Capture the cell that displays the provided text and extract its (X, Y) central coordinate. 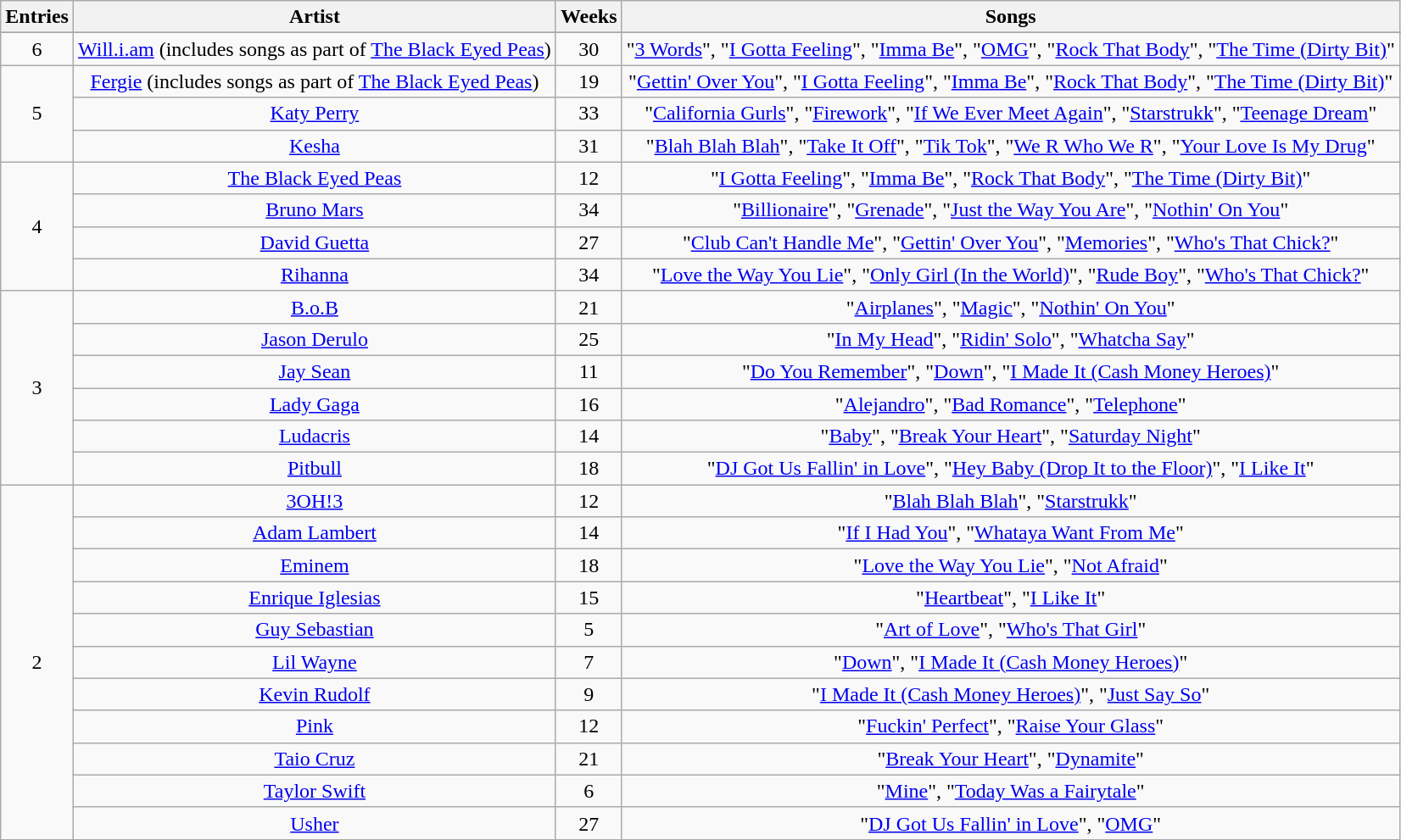
Ludacris (314, 437)
Enrique Iglesias (314, 598)
31 (589, 146)
Rihanna (314, 275)
Entries (37, 17)
Taylor Swift (314, 791)
11 (589, 371)
"In My Head", "Ridin' Solo", "Whatcha Say" (1011, 339)
"I Gotta Feeling", "Imma Be", "Rock That Body", "The Time (Dirty Bit)" (1011, 178)
25 (589, 339)
"DJ Got Us Fallin' in Love", "Hey Baby (Drop It to the Floor)", "I Like It" (1011, 469)
33 (589, 114)
30 (589, 49)
Taio Cruz (314, 759)
Kesha (314, 146)
"Do You Remember", "Down", "I Made It (Cash Money Heroes)" (1011, 371)
"Baby", "Break Your Heart", "Saturday Night" (1011, 437)
"Airplanes", "Magic", "Nothin' On You" (1011, 307)
"3 Words", "I Gotta Feeling", "Imma Be", "OMG", "Rock That Body", "The Time (Dirty Bit)" (1011, 49)
"Club Can't Handle Me", "Gettin' Over You", "Memories", "Who's That Chick?" (1011, 242)
"California Gurls", "Firework", "If We Ever Meet Again", "Starstrukk", "Teenage Dream" (1011, 114)
Jason Derulo (314, 339)
Katy Perry (314, 114)
7 (589, 662)
Usher (314, 823)
"DJ Got Us Fallin' in Love", "OMG" (1011, 823)
16 (589, 404)
Songs (1011, 17)
"Mine", "Today Was a Fairytale" (1011, 791)
Weeks (589, 17)
Eminem (314, 565)
"Break Your Heart", "Dynamite" (1011, 759)
"I Made It (Cash Money Heroes)", "Just Say So" (1011, 694)
"Blah Blah Blah", "Starstrukk" (1011, 501)
4 (37, 226)
"Love the Way You Lie", "Not Afraid" (1011, 565)
2 (37, 663)
19 (589, 81)
Pink (314, 726)
"Heartbeat", "I Like It" (1011, 598)
B.o.B (314, 307)
Pitbull (314, 469)
"Blah Blah Blah", "Take It Off", "Tik Tok", "We R Who We R", "Your Love Is My Drug" (1011, 146)
Bruno Mars (314, 210)
Will.i.am (includes songs as part of The Black Eyed Peas) (314, 49)
15 (589, 598)
"Fuckin' Perfect", "Raise Your Glass" (1011, 726)
Guy Sebastian (314, 630)
"If I Had You", "Whataya Want From Me" (1011, 533)
9 (589, 694)
3OH!3 (314, 501)
"Art of Love", "Who's That Girl" (1011, 630)
The Black Eyed Peas (314, 178)
"Gettin' Over You", "I Gotta Feeling", "Imma Be", "Rock That Body", "The Time (Dirty Bit)" (1011, 81)
Kevin Rudolf (314, 694)
"Love the Way You Lie", "Only Girl (In the World)", "Rude Boy", "Who's That Chick?" (1011, 275)
Lady Gaga (314, 404)
Lil Wayne (314, 662)
3 (37, 387)
David Guetta (314, 242)
Fergie (includes songs as part of The Black Eyed Peas) (314, 81)
"Down", "I Made It (Cash Money Heroes)" (1011, 662)
Adam Lambert (314, 533)
"Billionaire", "Grenade", "Just the Way You Are", "Nothin' On You" (1011, 210)
Jay Sean (314, 371)
Artist (314, 17)
"Alejandro", "Bad Romance", "Telephone" (1011, 404)
